Provide the [X, Y] coordinate of the cell's center where the given text is located.  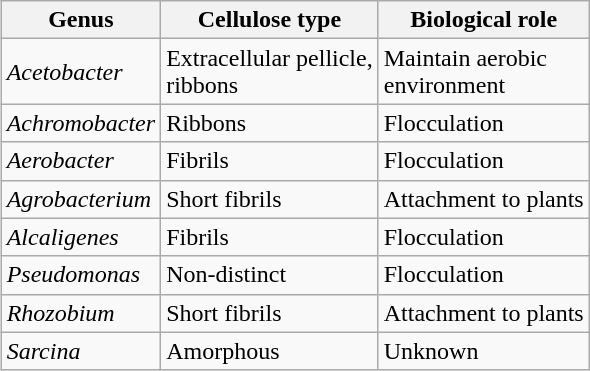
Acetobacter [80, 72]
Cellulose type [270, 20]
Aerobacter [80, 161]
Non-distinct [270, 275]
Ribbons [270, 123]
Agrobacterium [80, 199]
Rhozobium [80, 313]
Biological role [484, 20]
Maintain aerobicenvironment [484, 72]
Sarcina [80, 351]
Extracellular pellicle,ribbons [270, 72]
Unknown [484, 351]
Amorphous [270, 351]
Pseudomonas [80, 275]
Genus [80, 20]
Alcaligenes [80, 237]
Achromobacter [80, 123]
